Search for the cell housing the specified text and yield its [X, Y] center coordinate. 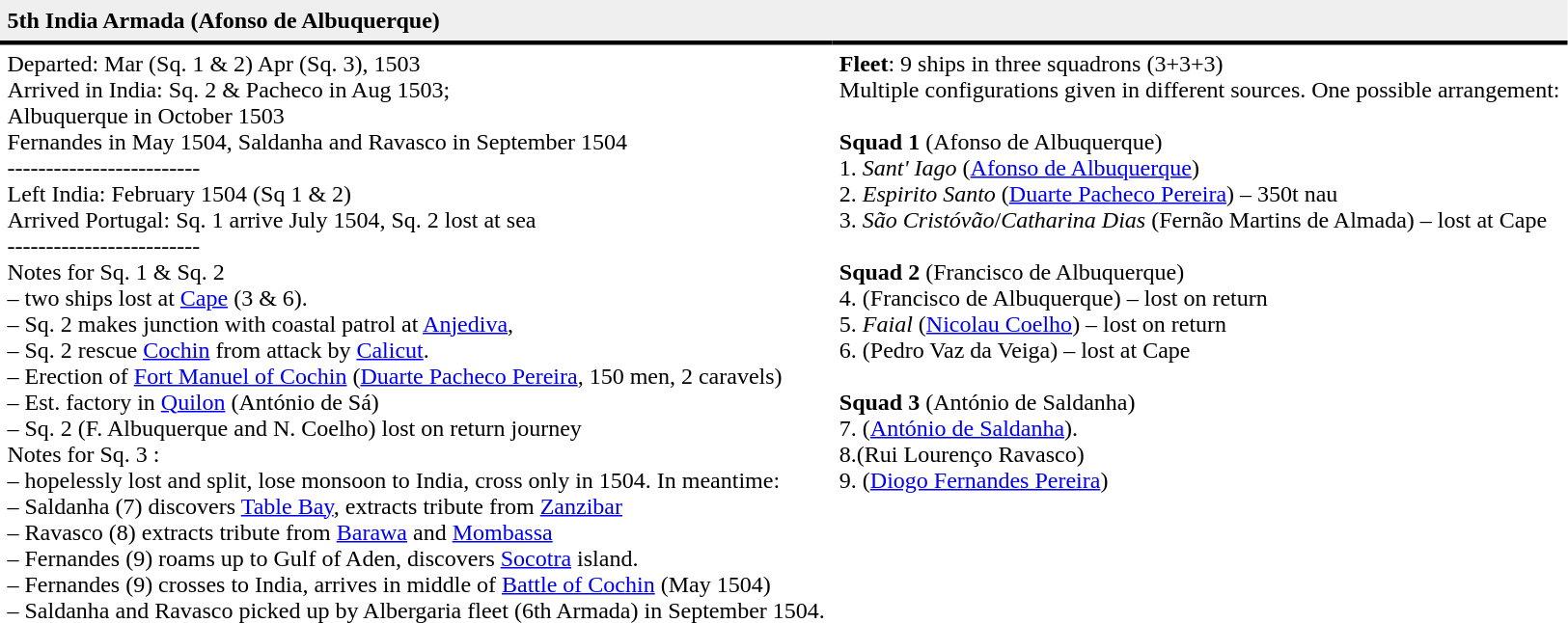
5th India Armada (Afonso de Albuquerque) [416, 21]
